Locate the cell with the specified text and output its (X, Y) center coordinate. 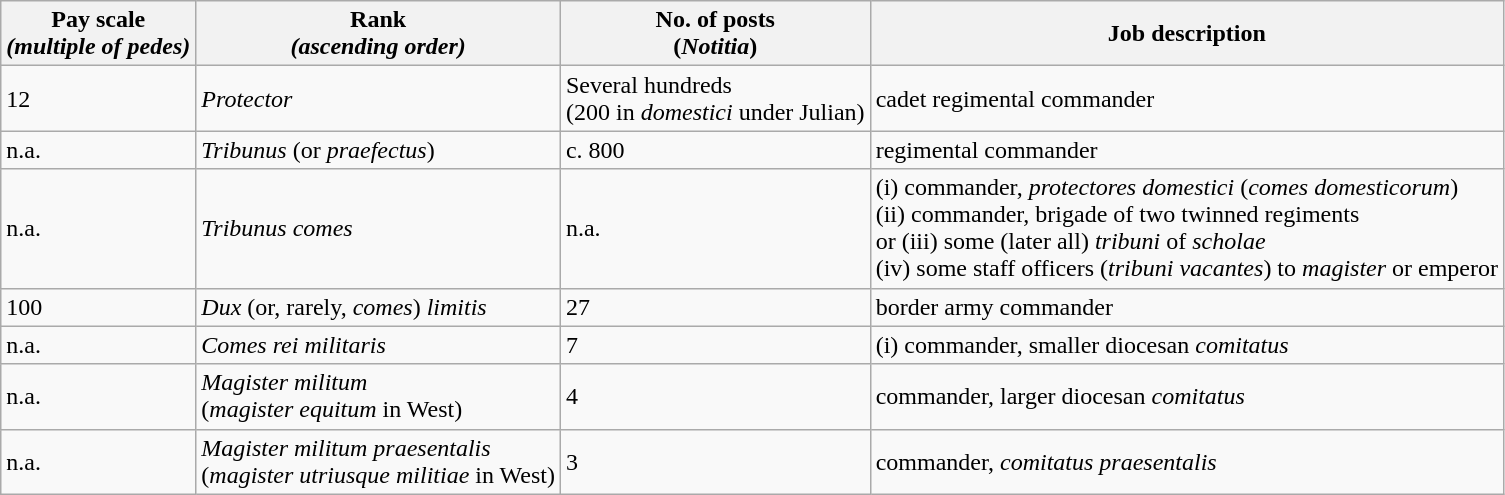
commander, larger diocesan comitatus (1186, 396)
Several hundreds(200 in domestici under Julian) (715, 98)
27 (715, 307)
Comes rei militaris (378, 345)
Tribunus (or praefectus) (378, 150)
100 (98, 307)
Dux (or, rarely, comes) limitis (378, 307)
Magister militum praesentalis(magister utriusque militiae in West) (378, 462)
c. 800 (715, 150)
3 (715, 462)
Pay scale(multiple of pedes) (98, 34)
7 (715, 345)
(i) commander, smaller diocesan comitatus (1186, 345)
border army commander (1186, 307)
No. of posts(Notitia) (715, 34)
commander, comitatus praesentalis (1186, 462)
regimental commander (1186, 150)
4 (715, 396)
Rank(ascending order) (378, 34)
12 (98, 98)
Job description (1186, 34)
cadet regimental commander (1186, 98)
Magister militum(magister equitum in West) (378, 396)
Protector (378, 98)
Tribunus comes (378, 228)
